Scan for the cell matching the given text and deliver its [X, Y] coordinate at center. 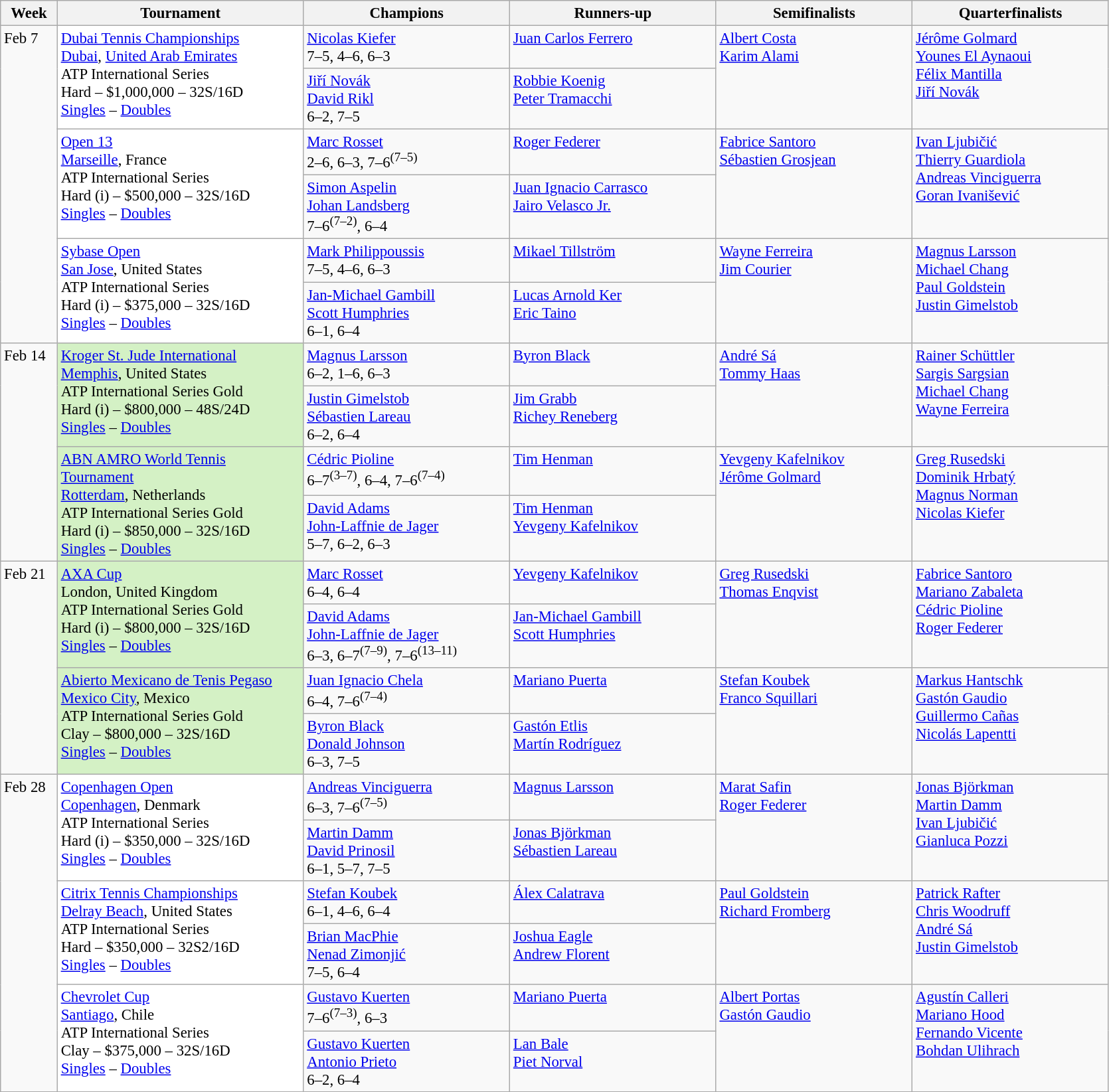
AXA Cup London, United KingdomATP International Series GoldHard (i) – $800,000 – 32S/16DSingles – Doubles [181, 615]
Open 13 Marseille, FranceATP International SeriesHard (i) – $500,000 – 32S/16DSingles – Doubles [181, 185]
Jan-Michael Gambill Scott Humphries [614, 636]
Jérôme Golmard Younes El Aynaoui Félix Mantilla Jiří Novák [1011, 78]
Kroger St. Jude International Memphis, United StatesATP International Series GoldHard (i) – $800,000 – 48S/24DSingles – Doubles [181, 394]
Byron Black Donald Johnson6–3, 7–5 [406, 744]
Marc Rosset 2–6, 6–3, 7–6(7–5) [406, 153]
David Adams John-Laffnie de Jager5–7, 6–2, 6–3 [406, 528]
Magnus Larsson [614, 798]
Citrix Tennis Championships Delray Beach, United StatesATP International SeriesHard – $350,000 – 32S2/16DSingles – Doubles [181, 933]
Markus Hantschk Gastón Gaudio Guillermo Cañas Nicolás Lapentti [1011, 721]
Rainer Schüttler Sargis Sargsian Michael Chang Wayne Ferreira [1011, 394]
Champions [406, 13]
André Sá Tommy Haas [814, 394]
Álex Calatrava [614, 903]
David Adams John-Laffnie de Jager6–3, 6–7(7–9), 7–6(13–11) [406, 636]
Copenhagen Open Copenhagen, DenmarkATP International SeriesHard (i) – $350,000 – 32S/16DSingles – Doubles [181, 828]
Yevgeny Kafelnikov Jérôme Golmard [814, 503]
Mark Philippoussis7–5, 4–6, 6–3 [406, 260]
Robbie Koenig Peter Tramacchi [614, 99]
Runners-up [614, 13]
Jiří Novák David Rikl6–2, 7–5 [406, 99]
Jonas Björkman Martin Damm Ivan Ljubičić Gianluca Pozzi [1011, 828]
Andreas Vinciguerra6–3, 7–6(7–5) [406, 798]
Yevgeny Kafelnikov [614, 583]
Magnus Larsson6–2, 1–6, 6–3 [406, 364]
Nicolas Kiefer 7–5, 4–6, 6–3 [406, 48]
Jan-Michael Gambill Scott Humphries6–1, 6–4 [406, 313]
Ivan Ljubičić Thierry Guardiola Andreas Vinciguerra Goran Ivanišević [1011, 185]
Wayne Ferreira Jim Courier [814, 291]
Fabrice Santoro Mariano Zabaleta Cédric Pioline Roger Federer [1011, 615]
Albert Portas Gastón Gaudio [814, 1038]
Tournament [181, 13]
Dubai Tennis Championships Dubai, United Arab EmiratesATP International SeriesHard – $1,000,000 – 32S/16DSingles – Doubles [181, 78]
Cédric Pioline6–7(3–7), 6–4, 7–6(7–4) [406, 471]
Feb 21 [29, 668]
Joshua Eagle Andrew Florent [614, 955]
Juan Ignacio Carrasco Jairo Velasco Jr. [614, 207]
Jim Grabb Richey Reneberg [614, 416]
Gustavo Kuerten7–6(7–3), 6–3 [406, 1008]
Martin Damm David Prinosil6–1, 5–7, 7–5 [406, 851]
Gastón Etlis Martín Rodríguez [614, 744]
Mikael Tillström [614, 260]
Greg Rusedski Dominik Hrbatý Magnus Norman Nicolas Kiefer [1011, 503]
Lan Bale Piet Norval [614, 1061]
Roger Federer [614, 153]
Sybase Open San Jose, United StatesATP International SeriesHard (i) – $375,000 – 32S/16DSingles – Doubles [181, 291]
ABN AMRO World Tennis Tournament Rotterdam, NetherlandsATP International Series GoldHard (i) – $850,000 – 32S/16DSingles – Doubles [181, 503]
Albert Costa Karim Alami [814, 78]
Week [29, 13]
Byron Black [614, 364]
Magnus Larsson Michael Chang Paul Goldstein Justin Gimelstob [1011, 291]
Simon Aspelin Johan Landsberg7–6(7–2), 6–4 [406, 207]
Justin Gimelstob Sébastien Lareau6–2, 6–4 [406, 416]
Patrick Rafter Chris Woodruff André Sá Justin Gimelstob [1011, 933]
Tim Henman [614, 471]
Marat Safin Roger Federer [814, 828]
Greg Rusedski Thomas Enqvist [814, 615]
Abierto Mexicano de Tenis Pegaso Mexico City, MexicoATP International Series GoldClay – $800,000 – 32S/16DSingles – Doubles [181, 721]
Gustavo Kuerten Antonio Prieto 6–2, 6–4 [406, 1061]
Chevrolet Cup Santiago, ChileATP International SeriesClay – $375,000 – 32S/16DSingles – Doubles [181, 1038]
Semifinalists [814, 13]
Stefan Koubek Franco Squillari [814, 721]
Quarterfinalists [1011, 13]
Lucas Arnold Ker Eric Taino [614, 313]
Stefan Koubek6–1, 4–6, 6–4 [406, 903]
Marc Rosset6–4, 6–4 [406, 583]
Feb 7 [29, 185]
Fabrice Santoro Sébastien Grosjean [814, 185]
Brian MacPhie Nenad Zimonjić7–5, 6–4 [406, 955]
Juan Carlos Ferrero [614, 48]
Agustín Calleri Mariano Hood Fernando Vicente Bohdan Ulihrach [1011, 1038]
Tim Henman Yevgeny Kafelnikov [614, 528]
Feb 28 [29, 933]
Jonas Björkman Sébastien Lareau [614, 851]
Juan Ignacio Chela6–4, 7–6(7–4) [406, 690]
Feb 14 [29, 451]
Paul Goldstein Richard Fromberg [814, 933]
